For the text-containing cell, return its midpoint in [x, y] coordinate format. 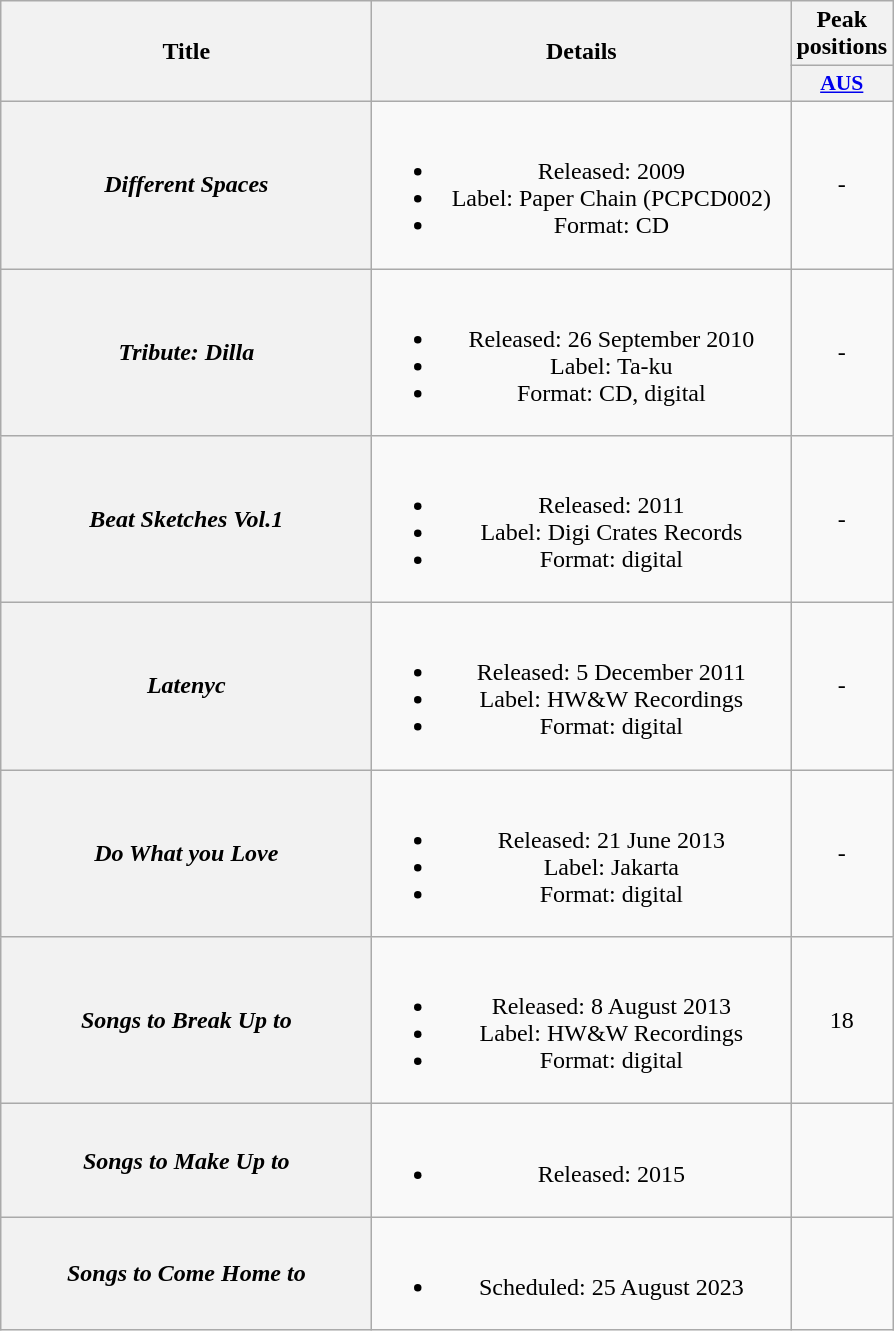
Released: 2011Label: Digi Crates RecordsFormat: digital [582, 520]
Peak positions [842, 34]
18 [842, 1020]
Latenyc [186, 686]
Songs to Break Up to [186, 1020]
Do What you Love [186, 854]
Details [582, 52]
Released: 2009Label: Paper Chain (PCPCD002)Format: CD [582, 184]
Different Spaces [186, 184]
Released: 26 September 2010Label: Ta-kuFormat: CD, digital [582, 352]
AUS [842, 84]
Songs to Come Home to [186, 1274]
Released: 21 June 2013Label: JakartaFormat: digital [582, 854]
Beat Sketches Vol.1 [186, 520]
Title [186, 52]
Released: 8 August 2013Label: HW&W RecordingsFormat: digital [582, 1020]
Scheduled: 25 August 2023 [582, 1274]
Songs to Make Up to [186, 1160]
Tribute: Dilla [186, 352]
Released: 5 December 2011Label: HW&W RecordingsFormat: digital [582, 686]
Released: 2015 [582, 1160]
